Locate the cell with the specified text and output its [X, Y] center coordinate. 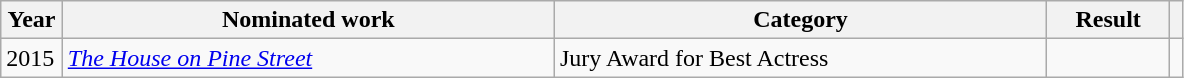
2015 [32, 58]
Nominated work [308, 20]
Jury Award for Best Actress [800, 58]
Year [32, 20]
The House on Pine Street [308, 58]
Category [800, 20]
Result [1108, 20]
